Scan for the cell matching the given text and deliver its [X, Y] coordinate at center. 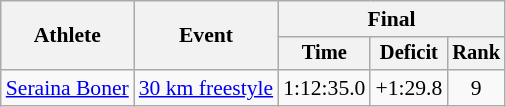
9 [476, 88]
Seraina Boner [68, 88]
Time [324, 54]
Rank [476, 54]
+1:29.8 [408, 88]
Athlete [68, 36]
30 km freestyle [206, 88]
Final [392, 19]
Deficit [408, 54]
Event [206, 36]
1:12:35.0 [324, 88]
